Output the [x, y] coordinate of the center of the cell containing the given text.  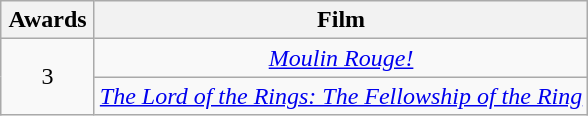
Film [341, 20]
Moulin Rouge! [341, 58]
3 [48, 77]
Awards [48, 20]
The Lord of the Rings: The Fellowship of the Ring [341, 96]
